Determine the (x, y) coordinate at the center of the cell enclosing the given text.  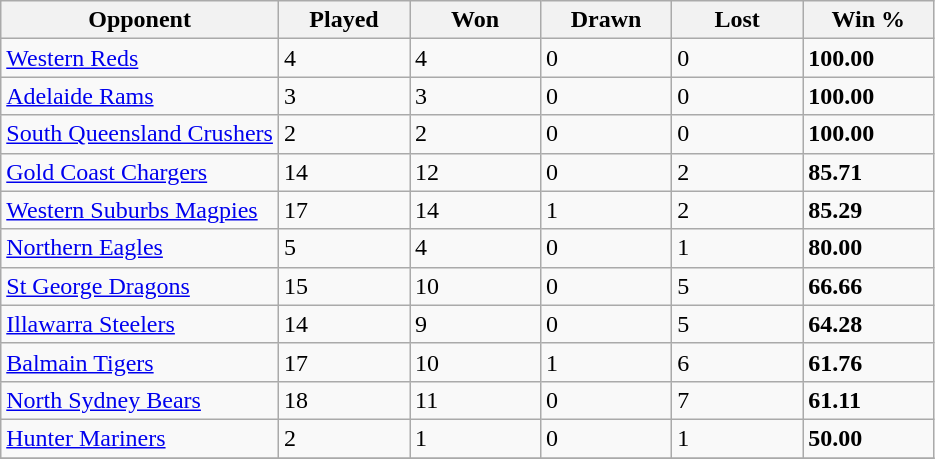
66.66 (868, 286)
85.29 (868, 210)
Adelaide Rams (140, 96)
Lost (738, 20)
50.00 (868, 438)
Won (476, 20)
South Queensland Crushers (140, 134)
Played (344, 20)
61.76 (868, 362)
85.71 (868, 172)
64.28 (868, 324)
12 (476, 172)
North Sydney Bears (140, 400)
Opponent (140, 20)
Balmain Tigers (140, 362)
Western Suburbs Magpies (140, 210)
61.11 (868, 400)
Western Reds (140, 58)
Illawarra Steelers (140, 324)
Northern Eagles (140, 248)
Gold Coast Chargers (140, 172)
6 (738, 362)
Win % (868, 20)
Drawn (606, 20)
9 (476, 324)
Hunter Mariners (140, 438)
18 (344, 400)
7 (738, 400)
15 (344, 286)
St George Dragons (140, 286)
11 (476, 400)
80.00 (868, 248)
